Scan for the cell matching the given text and deliver its (X, Y) coordinate at center. 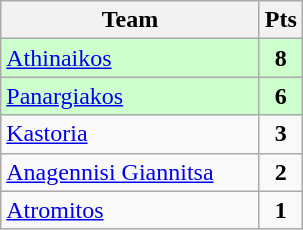
6 (280, 96)
Anagennisi Giannitsa (130, 172)
Atromitos (130, 210)
Kastoria (130, 134)
Team (130, 20)
Panargiakos (130, 96)
1 (280, 210)
3 (280, 134)
2 (280, 172)
Athinaikos (130, 58)
Pts (280, 20)
8 (280, 58)
